Extract the [X, Y] coordinate from the center of the cell holding the provided text.  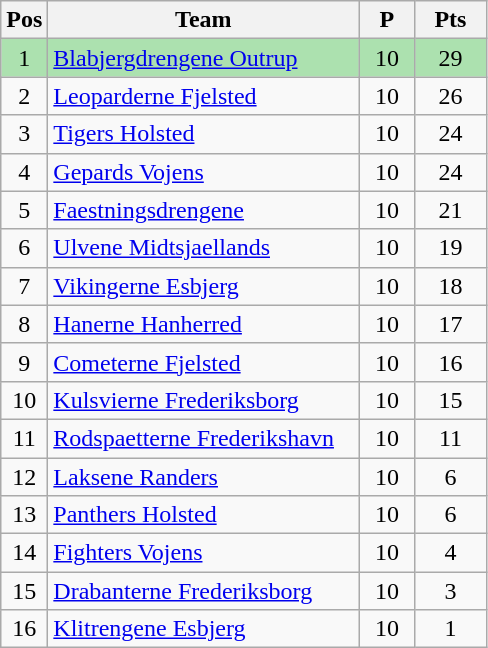
Cometerne Fjelsted [204, 362]
8 [24, 324]
7 [24, 286]
Drabanterne Frederiksborg [204, 591]
Hanerne Hanherred [204, 324]
Team [204, 20]
14 [24, 553]
Fighters Vojens [204, 553]
9 [24, 362]
17 [450, 324]
Kulsvierne Frederiksborg [204, 400]
Leoparderne Fjelsted [204, 96]
Blabjergdrengene Outrup [204, 58]
Faestningsdrengene [204, 210]
12 [24, 477]
21 [450, 210]
Pos [24, 20]
Vikingerne Esbjerg [204, 286]
Klitrengene Esbjerg [204, 629]
Gepards Vojens [204, 172]
13 [24, 515]
26 [450, 96]
Panthers Holsted [204, 515]
Laksene Randers [204, 477]
Ulvene Midtsjaellands [204, 248]
Rodspaetterne Frederikshavn [204, 438]
2 [24, 96]
5 [24, 210]
Tigers Holsted [204, 134]
Pts [450, 20]
P [387, 20]
29 [450, 58]
18 [450, 286]
19 [450, 248]
